Locate the cell with the specified text and output its (x, y) center coordinate. 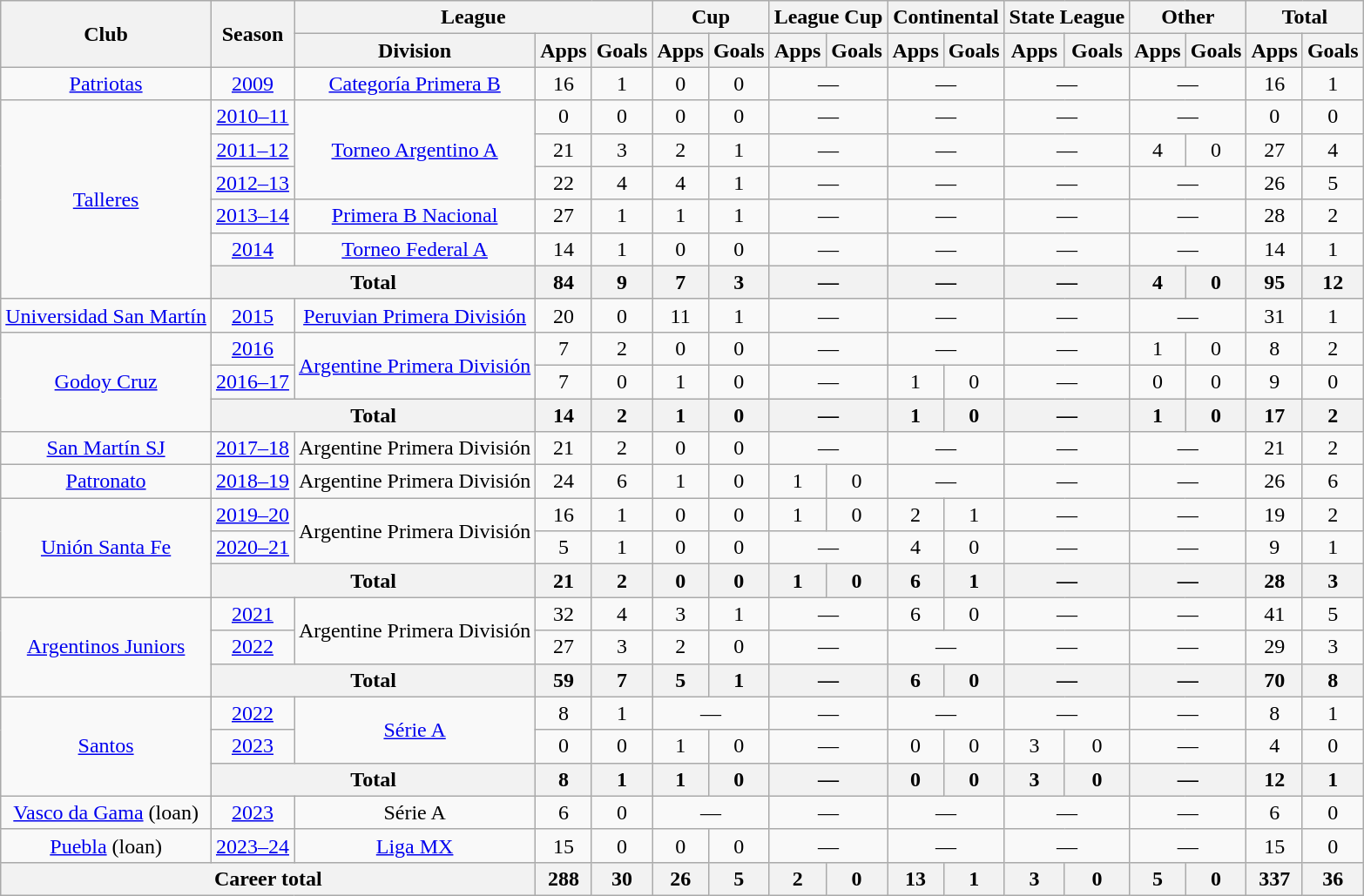
Liga MX (415, 845)
32 (564, 614)
22 (564, 183)
Other (1188, 17)
24 (564, 482)
League Cup (828, 17)
30 (622, 879)
84 (564, 282)
Patronato (106, 482)
2021 (253, 614)
19 (1274, 515)
League (474, 17)
2016–17 (253, 381)
Torneo Federal A (415, 249)
Argentinos Juniors (106, 647)
Torneo Argentino A (415, 150)
288 (564, 879)
Santos (106, 746)
41 (1274, 614)
2023–24 (253, 845)
2013–14 (253, 216)
Primera B Nacional (415, 216)
Unión Santa Fe (106, 548)
Godoy Cruz (106, 381)
Division (415, 51)
29 (1274, 647)
17 (1274, 415)
2017–18 (253, 448)
95 (1274, 282)
Peruvian Primera División (415, 315)
70 (1274, 680)
36 (1333, 879)
Season (253, 34)
337 (1274, 879)
2018–19 (253, 482)
2010–11 (253, 117)
11 (680, 315)
Club (106, 34)
31 (1274, 315)
San Martín SJ (106, 448)
2011–12 (253, 150)
2009 (253, 84)
2019–20 (253, 515)
2015 (253, 315)
Universidad San Martín (106, 315)
Talleres (106, 199)
13 (915, 879)
Continental (946, 17)
59 (564, 680)
Puebla (loan) (106, 845)
Vasco da Gama (loan) (106, 812)
Cup (711, 17)
2020–21 (253, 548)
2016 (253, 348)
State League (1067, 17)
Career total (268, 879)
2012–13 (253, 183)
Categoría Primera B (415, 84)
2014 (253, 249)
20 (564, 315)
Patriotas (106, 84)
